Determine the [x, y] coordinate at the center of the cell enclosing the given text.  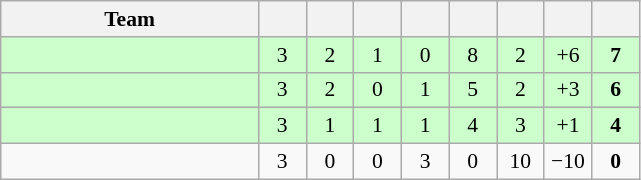
−10 [568, 162]
+1 [568, 126]
+6 [568, 55]
Team [130, 19]
7 [616, 55]
6 [616, 90]
+3 [568, 90]
5 [473, 90]
10 [520, 162]
8 [473, 55]
